Determine the (x, y) coordinate at the center of the cell enclosing the given text.  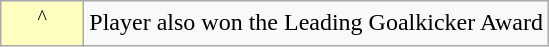
^ (42, 24)
Player also won the Leading Goalkicker Award (316, 24)
